Find where the given text appears and provide that cell's center as (x, y) coordinate. 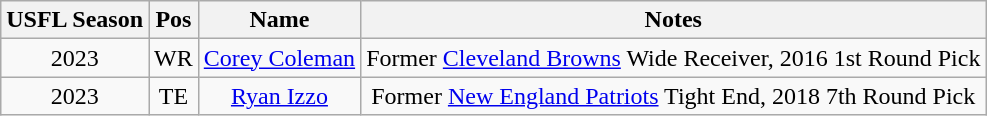
Pos (174, 20)
USFL Season (75, 20)
Name (279, 20)
WR (174, 58)
Ryan Izzo (279, 96)
Former Cleveland Browns Wide Receiver, 2016 1st Round Pick (674, 58)
Notes (674, 20)
TE (174, 96)
Corey Coleman (279, 58)
Former New England Patriots Tight End, 2018 7th Round Pick (674, 96)
